Find where the given text appears and provide that cell's center as (x, y) coordinate. 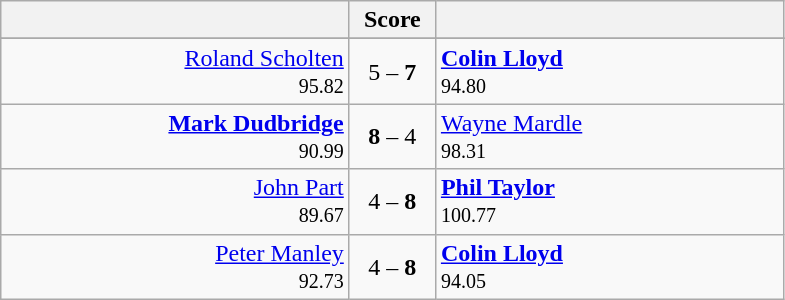
Score (392, 20)
Wayne Mardle 98.31 (610, 136)
John Part 89.67 (176, 202)
Phil Taylor 100.77 (610, 202)
Mark Dudbridge 90.99 (176, 136)
8 – 4 (392, 136)
Roland Scholten 95.82 (176, 72)
Peter Manley 92.73 (176, 266)
Colin Lloyd 94.80 (610, 72)
5 – 7 (392, 72)
Colin Lloyd 94.05 (610, 266)
